From the cell containing the given text, extract its center point as (x, y) coordinate. 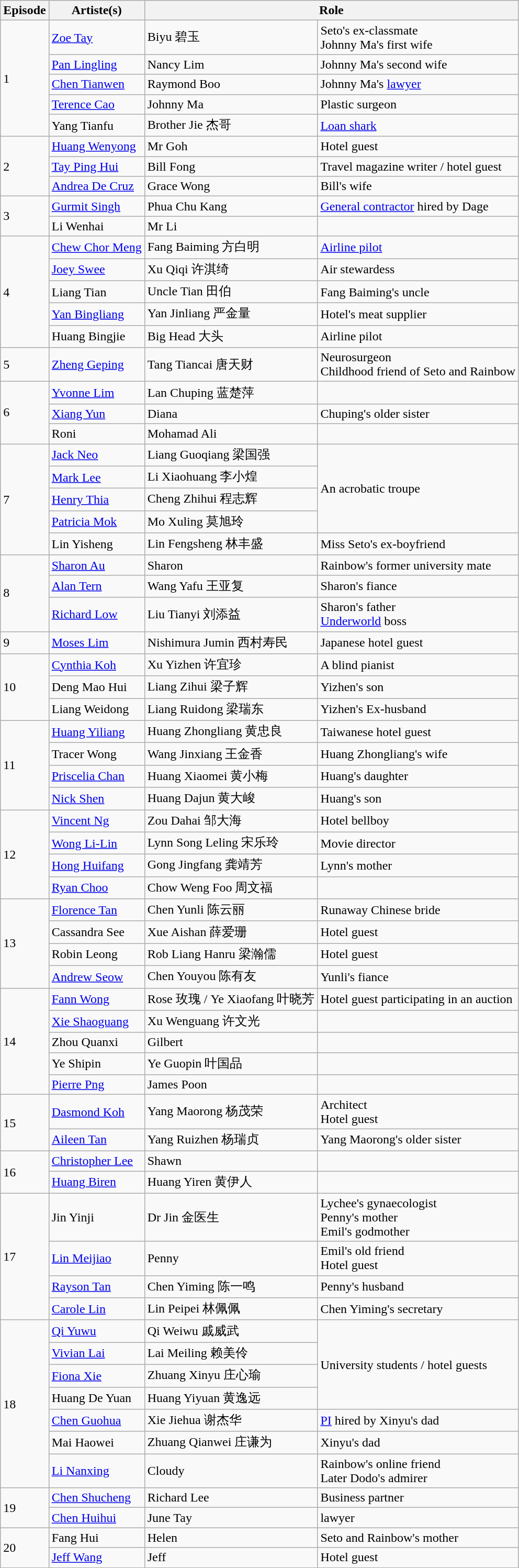
Nishimura Jumin 西村寿民 (231, 643)
Xie Shaoguang (96, 1022)
Qi Yuwu (96, 1331)
6 (25, 413)
Johnny Ma's lawyer (418, 84)
14 (25, 1041)
Xu Yizhen 许宜珍 (231, 665)
18 (25, 1404)
Huang Bingjie (96, 336)
Runaway Chinese bride (418, 910)
Andrea De Cruz (96, 186)
Vivian Lai (96, 1354)
Hotel guest participating in an auction (418, 999)
Xinyu's dad (418, 1443)
Fiona Xie (96, 1376)
Phua Chu Kang (231, 206)
Brother Jie 杰哥 (231, 126)
Liu Tianyi 刘添益 (231, 615)
Mark Lee (96, 477)
Cheng Zhihui 程志辉 (231, 499)
Liang Tian (96, 292)
Priscelia Chan (96, 776)
Hong Huifang (96, 866)
Zhou Quanxi (96, 1042)
Huang Xiaomei 黄小梅 (231, 776)
Jack Neo (96, 455)
Gilbert (231, 1042)
Chen Shucheng (96, 1498)
5 (25, 364)
Ye Shipin (96, 1064)
Johnny Ma's second wife (418, 64)
Yunli's fiance (418, 977)
Henry Thia (96, 499)
Chen Tianwen (96, 84)
Gurmit Singh (96, 206)
7 (25, 499)
Fang Baiming's uncle (418, 292)
Rayson Tan (96, 1287)
Xu Qiqi 许淇绮 (231, 270)
Pierre Png (96, 1085)
Zhuang Qianwei 庄谦为 (231, 1443)
Huang Biren (96, 1182)
Raymond Boo (231, 84)
19 (25, 1508)
Bill Fong (231, 166)
Jin Yinji (96, 1217)
Huang De Yuan (96, 1398)
Andrew Seow (96, 977)
Zheng Geping (96, 364)
Li Nanxing (96, 1471)
Rob Liang Hanru 梁瀚儒 (231, 955)
Lai Meiling 赖美伶 (231, 1354)
Lynn's mother (418, 866)
Huang Yiyuan 黄逸远 (231, 1398)
Roni (96, 433)
Artiste(s) (96, 10)
Sharon's fatherUnderworld boss (418, 615)
ArchitectHotel guest (418, 1112)
Huang Wenyong (96, 147)
Rose 玫瑰 / Ye Xiaofang 叶晓芳 (231, 999)
Miss Seto's ex-boyfriend (418, 544)
3 (25, 216)
Chew Chor Meng (96, 247)
Chen Yiming 陈一鸣 (231, 1287)
Zou Dahai 邹大海 (231, 821)
Chuping's older sister (418, 414)
Tang Tiancai 唐天财 (231, 364)
2 (25, 166)
Loan shark (418, 126)
Mr Goh (231, 147)
Ye Guopin 叶国品 (231, 1064)
Chen Guohua (96, 1421)
Qi Weiwu 戚威武 (231, 1331)
Christopher Lee (96, 1161)
Hotel's meat supplier (418, 314)
Aileen Tan (96, 1140)
Lynn Song Leling 宋乐玲 (231, 843)
Tay Ping Hui (96, 166)
Liang Ruidong 梁瑞东 (231, 710)
Travel magazine writer / hotel guest (418, 166)
Yan Bingliang (96, 314)
11 (25, 765)
Chen Yiming's secretary (418, 1309)
Liang Weidong (96, 710)
Terence Cao (96, 104)
Movie director (418, 843)
4 (25, 292)
Nick Shen (96, 799)
Huang's son (418, 799)
Yang Maorong's older sister (418, 1140)
A blind pianist (418, 665)
Yang Tianfu (96, 126)
Xu Wenguang 许文光 (231, 1022)
Xie Jiehua 谢杰华 (231, 1421)
Hotel bellboy (418, 821)
12 (25, 854)
Alan Tern (96, 586)
Chow Weng Foo 周文福 (231, 888)
Johnny Ma (231, 104)
Yang Maorong 杨茂荣 (231, 1112)
Taiwanese hotel guest (418, 732)
Shawn (231, 1161)
Emil's old friendHotel guest (418, 1259)
Lychee's gynaecologist Penny's mother Emil's godmother (418, 1217)
Uncle Tian 田伯 (231, 292)
Li Xiaohuang 李小煌 (231, 477)
Lin Meijiao (96, 1259)
Seto's ex-classmateJohnny Ma's first wife (418, 38)
Japanese hotel guest (418, 643)
Richard Lee (231, 1498)
Carole Lin (96, 1309)
Yan Jinliang 严金量 (231, 314)
Ryan Choo (96, 888)
Yizhen's Ex-husband (418, 710)
Chen Yunli 陈云丽 (231, 910)
Cynthia Koh (96, 665)
Huang Yiliang (96, 732)
NeurosurgeonChildhood friend of Seto and Rainbow (418, 364)
Sharon Au (96, 565)
Rainbow's online friend Later Dodo's admirer (418, 1471)
Nancy Lim (231, 64)
Pan Lingling (96, 64)
17 (25, 1256)
Fann Wong (96, 999)
Liang Zihui 梁子辉 (231, 687)
Huang Zhongliang 黄忠良 (231, 732)
Sharon's fiance (418, 586)
10 (25, 687)
8 (25, 593)
Chen Huihui (96, 1518)
An acrobatic troupe (418, 488)
Tracer Wong (96, 754)
PI hired by Xinyu's dad (418, 1421)
James Poon (231, 1085)
Robin Leong (96, 955)
Lin Peipei 林佩佩 (231, 1309)
1 (25, 79)
Joey Swee (96, 270)
Richard Low (96, 615)
Yang Ruizhen 杨瑞贞 (231, 1140)
Fang Baiming 方白明 (231, 247)
Air stewardess (418, 270)
General contractor hired by Dage (418, 206)
Gong Jingfang 龚靖芳 (231, 866)
Huang Yiren 黄伊人 (231, 1182)
16 (25, 1172)
Huang Dajun 黄大峻 (231, 799)
Sharon (231, 565)
20 (25, 1548)
Dasmond Koh (96, 1112)
Mo Xuling 莫旭玲 (231, 521)
Mai Haowei (96, 1443)
Vincent Ng (96, 821)
June Tay (231, 1518)
Bill's wife (418, 186)
Lin Yisheng (96, 544)
Li Wenhai (96, 226)
Business partner (418, 1498)
University students / hotel guests (418, 1364)
Wong Li-Lin (96, 843)
Zhuang Xinyu 庄心瑜 (231, 1376)
Cassandra See (96, 932)
Episode (25, 10)
Grace Wong (231, 186)
Diana (231, 414)
Plastic surgeon (418, 104)
Seto and Rainbow's mother (418, 1538)
Biyu 碧玉 (231, 38)
Chen Youyou 陈有友 (231, 977)
Huang Zhongliang's wife (418, 754)
Penny (231, 1259)
Wang Yafu 王亚复 (231, 586)
lawyer (418, 1518)
Xiang Yun (96, 414)
Deng Mao Hui (96, 687)
Mr Li (231, 226)
Patricia Mok (96, 521)
15 (25, 1123)
Xue Aishan 薛爱珊 (231, 932)
Role (331, 10)
Zoe Tay (96, 38)
Jeff (231, 1558)
Huang's daughter (418, 776)
Mohamad Ali (231, 433)
Big Head 大头 (231, 336)
9 (25, 643)
Penny's husband (418, 1287)
13 (25, 943)
Florence Tan (96, 910)
Yvonne Lim (96, 393)
Helen (231, 1538)
Lin Fengsheng 林丰盛 (231, 544)
Wang Jinxiang 王金香 (231, 754)
Jeff Wang (96, 1558)
Cloudy (231, 1471)
Liang Guoqiang 梁国强 (231, 455)
Yizhen's son (418, 687)
Lan Chuping 蓝楚萍 (231, 393)
Rainbow's former university mate (418, 565)
Fang Hui (96, 1538)
Moses Lim (96, 643)
Dr Jin 金医生 (231, 1217)
